Detect which cell encompasses the target text, then output its [x, y] center coordinate. 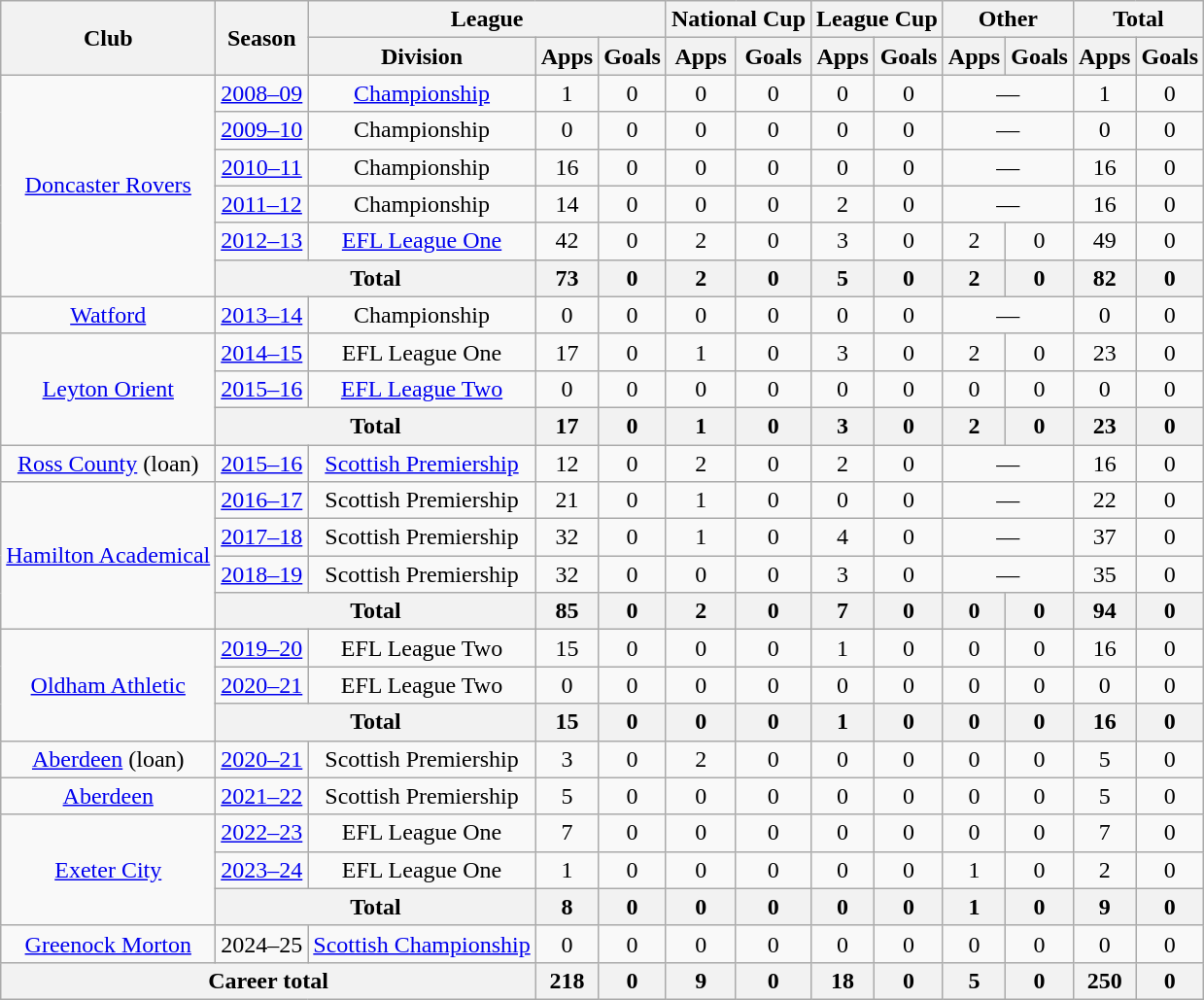
250 [1104, 981]
22 [1104, 500]
2010–11 [262, 167]
2012–13 [262, 241]
35 [1104, 574]
2011–12 [262, 204]
Scottish Championship [422, 944]
2021–22 [262, 796]
2016–17 [262, 500]
Leyton Orient [109, 389]
2023–24 [262, 870]
Ross County (loan) [109, 464]
Hamilton Academical [109, 556]
4 [843, 537]
2022–23 [262, 833]
Season [262, 38]
82 [1104, 278]
12 [567, 464]
Aberdeen [109, 796]
Division [422, 56]
Greenock Morton [109, 944]
49 [1104, 241]
Other [1008, 19]
73 [567, 278]
Club [109, 38]
18 [843, 981]
2014–15 [262, 352]
8 [567, 907]
2008–09 [262, 93]
National Cup [739, 19]
37 [1104, 537]
Career total [268, 981]
21 [567, 500]
2018–19 [262, 574]
2024–25 [262, 944]
2019–20 [262, 648]
85 [567, 611]
Doncaster Rovers [109, 186]
94 [1104, 611]
Aberdeen (loan) [109, 759]
14 [567, 204]
Oldham Athletic [109, 685]
2009–10 [262, 130]
218 [567, 981]
League Cup [877, 19]
42 [567, 241]
League [488, 19]
Exeter City [109, 870]
2013–14 [262, 315]
Watford [109, 315]
2017–18 [262, 537]
